Return the [X, Y] coordinate for the center point of the cell that contains the specified text.  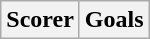
Scorer [40, 20]
Goals [114, 20]
